Provide the [x, y] coordinate of the cell's center where the given text is located.  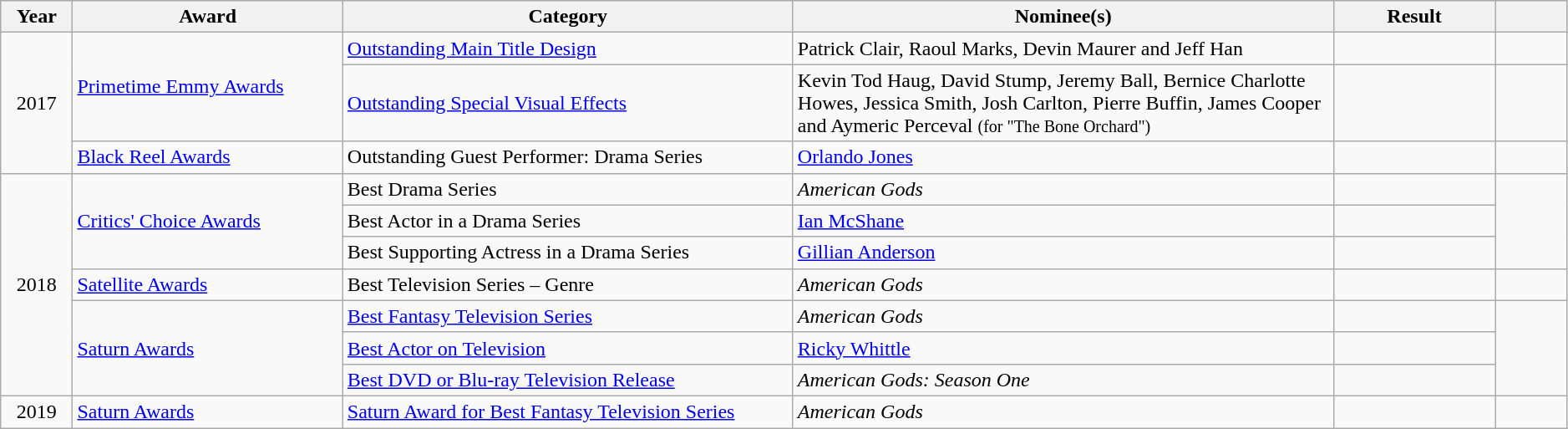
Best Television Series – Genre [568, 284]
Best Actor in a Drama Series [568, 221]
American Gods: Season One [1063, 380]
Best Actor on Television [568, 348]
Patrick Clair, Raoul Marks, Devin Maurer and Jeff Han [1063, 49]
Result [1414, 17]
Primetime Emmy Awards [207, 87]
Ian McShane [1063, 221]
Outstanding Special Visual Effects [568, 103]
Critics' Choice Awards [207, 221]
Best Fantasy Television Series [568, 316]
Ricky Whittle [1063, 348]
2018 [37, 284]
2017 [37, 103]
Outstanding Guest Performer: Drama Series [568, 157]
Best Supporting Actress in a Drama Series [568, 253]
Nominee(s) [1063, 17]
2019 [37, 411]
Orlando Jones [1063, 157]
Gillian Anderson [1063, 253]
Black Reel Awards [207, 157]
Outstanding Main Title Design [568, 49]
Best DVD or Blu-ray Television Release [568, 380]
Best Drama Series [568, 189]
Award [207, 17]
Satellite Awards [207, 284]
Category [568, 17]
Year [37, 17]
Saturn Award for Best Fantasy Television Series [568, 411]
